From the cell containing the given text, extract its center point as [x, y] coordinate. 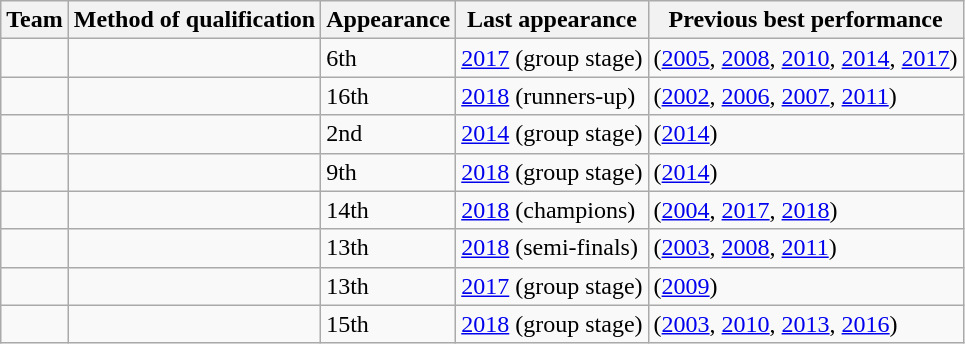
Last appearance [552, 20]
2018 (runners-up) [552, 96]
2018 (semi-finals) [552, 248]
Previous best performance [806, 20]
6th [388, 58]
(2004, 2017, 2018) [806, 210]
(2003, 2008, 2011) [806, 248]
(2002, 2006, 2007, 2011) [806, 96]
16th [388, 96]
2018 (champions) [552, 210]
(2005, 2008, 2010, 2014, 2017) [806, 58]
Appearance [388, 20]
15th [388, 324]
2014 (group stage) [552, 134]
(2003, 2010, 2013, 2016) [806, 324]
Team [35, 20]
2nd [388, 134]
(2009) [806, 286]
Method of qualification [194, 20]
9th [388, 172]
14th [388, 210]
